For the text-containing cell, return its midpoint in (X, Y) coordinate format. 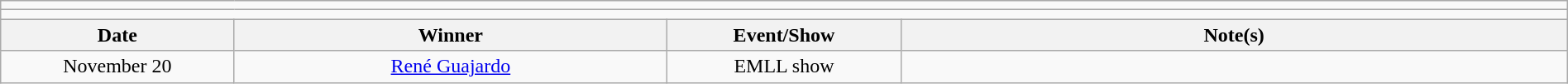
Date (117, 35)
Note(s) (1234, 35)
Event/Show (784, 35)
René Guajardo (451, 67)
November 20 (117, 67)
EMLL show (784, 67)
Winner (451, 35)
